Return [X, Y] of the center of cell containing provided text 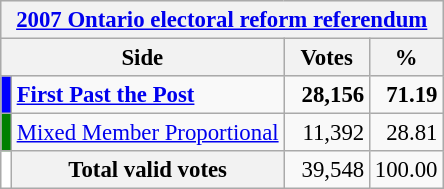
First Past the Post [148, 95]
100.00 [406, 170]
2007 Ontario electoral reform referendum [222, 20]
71.19 [406, 95]
Side [142, 58]
% [406, 58]
11,392 [327, 133]
28,156 [327, 95]
39,548 [327, 170]
28.81 [406, 133]
Votes [327, 58]
Mixed Member Proportional [148, 133]
Total valid votes [148, 170]
